Search for the cell housing the specified text and yield its [X, Y] center coordinate. 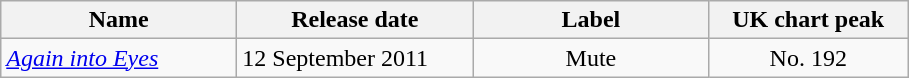
Release date [355, 20]
Name [119, 20]
Label [591, 20]
UK chart peak [808, 20]
Mute [591, 58]
No. 192 [808, 58]
12 September 2011 [355, 58]
Again into Eyes [119, 58]
